Search for the cell housing the specified text and yield its [X, Y] center coordinate. 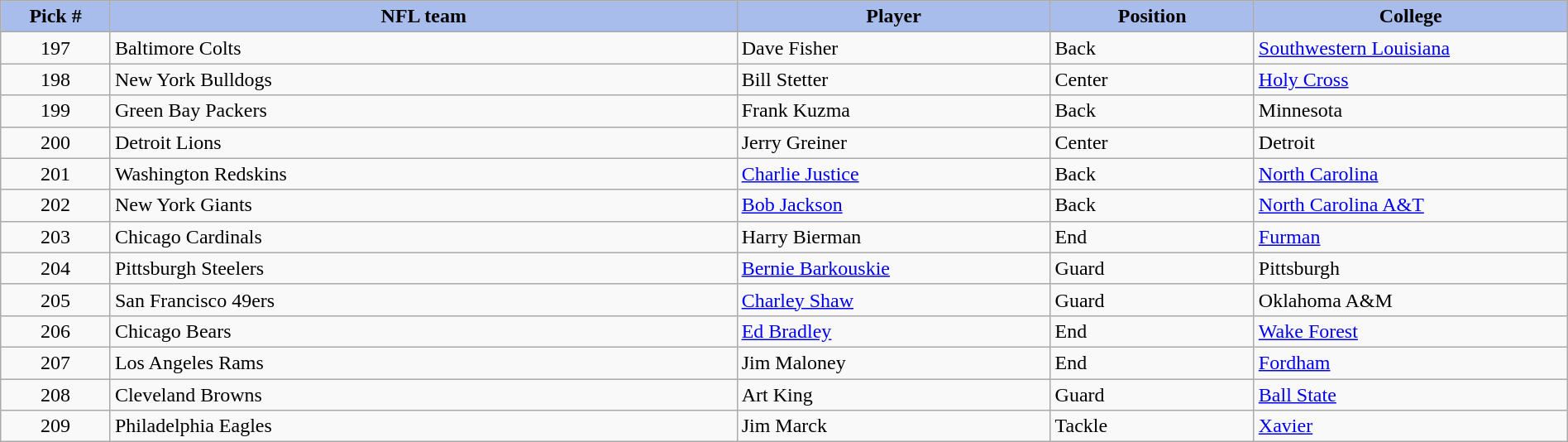
205 [56, 300]
Pittsburgh Steelers [423, 268]
Wake Forest [1411, 331]
Pittsburgh [1411, 268]
206 [56, 331]
209 [56, 426]
198 [56, 79]
Philadelphia Eagles [423, 426]
Player [893, 17]
Pick # [56, 17]
North Carolina A&T [1411, 205]
Tackle [1152, 426]
Chicago Bears [423, 331]
Southwestern Louisiana [1411, 48]
College [1411, 17]
207 [56, 363]
Bob Jackson [893, 205]
Washington Redskins [423, 174]
203 [56, 237]
Position [1152, 17]
NFL team [423, 17]
New York Bulldogs [423, 79]
Minnesota [1411, 111]
Jim Maloney [893, 363]
Xavier [1411, 426]
Ball State [1411, 395]
Bernie Barkouskie [893, 268]
Art King [893, 395]
Jim Marck [893, 426]
200 [56, 142]
Detroit Lions [423, 142]
Charley Shaw [893, 300]
Green Bay Packers [423, 111]
Dave Fisher [893, 48]
Fordham [1411, 363]
Charlie Justice [893, 174]
208 [56, 395]
Bill Stetter [893, 79]
202 [56, 205]
Jerry Greiner [893, 142]
Ed Bradley [893, 331]
Furman [1411, 237]
Holy Cross [1411, 79]
Chicago Cardinals [423, 237]
Frank Kuzma [893, 111]
Los Angeles Rams [423, 363]
Oklahoma A&M [1411, 300]
Harry Bierman [893, 237]
New York Giants [423, 205]
San Francisco 49ers [423, 300]
North Carolina [1411, 174]
Detroit [1411, 142]
Baltimore Colts [423, 48]
201 [56, 174]
199 [56, 111]
Cleveland Browns [423, 395]
204 [56, 268]
197 [56, 48]
